Determine the (X, Y) coordinate at the center of the cell enclosing the given text.  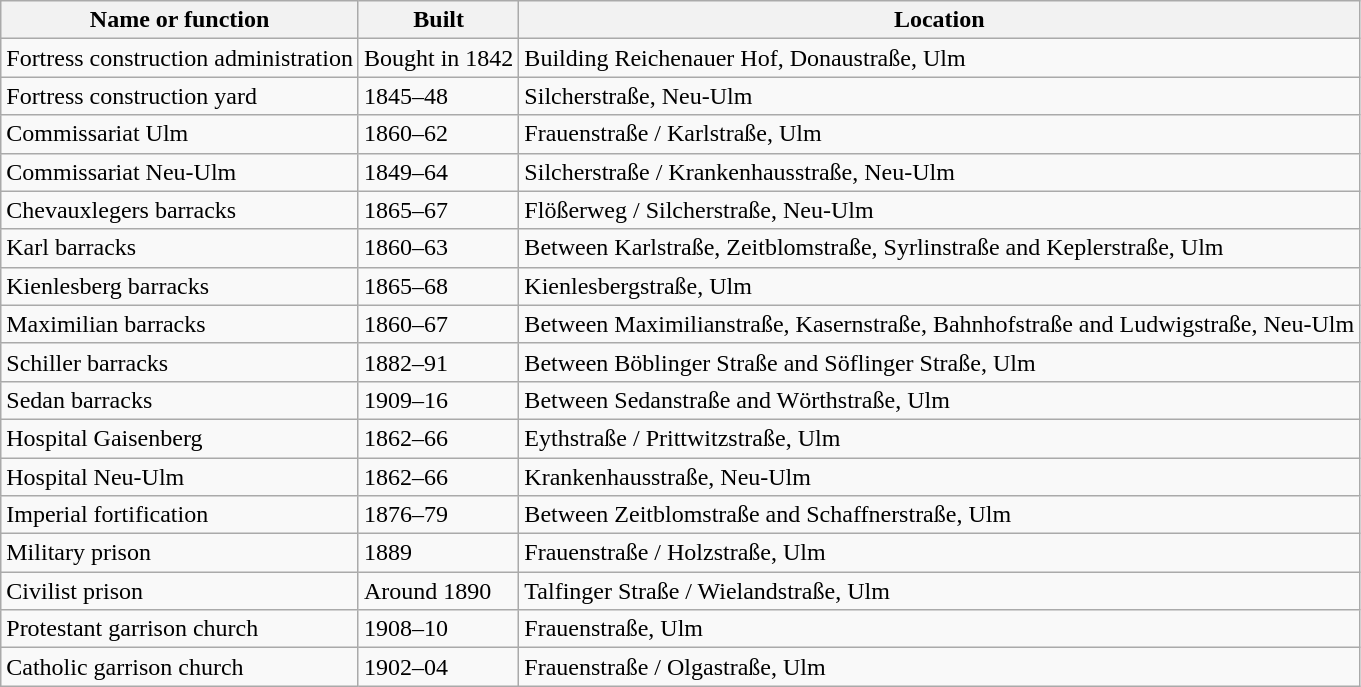
Eythstraße / Prittwitzstraße, Ulm (940, 438)
Commissariat Ulm (180, 134)
Schiller barracks (180, 362)
Chevauxlegers barracks (180, 210)
Commissariat Neu-Ulm (180, 172)
Hospital Gaisenberg (180, 438)
1908–10 (438, 629)
1882–91 (438, 362)
1845–48 (438, 96)
Frauenstraße / Karlstraße, Ulm (940, 134)
Built (438, 20)
Kienlesbergstraße, Ulm (940, 286)
Karl barracks (180, 248)
Protestant garrison church (180, 629)
Sedan barracks (180, 400)
Civilist prison (180, 591)
Military prison (180, 553)
Between Böblinger Straße and Söflinger Straße, Ulm (940, 362)
Location (940, 20)
Hospital Neu-Ulm (180, 477)
Imperial fortification (180, 515)
Kienlesberg barracks (180, 286)
1902–04 (438, 667)
1889 (438, 553)
Maximilian barracks (180, 324)
Fortress construction administration (180, 58)
1865–67 (438, 210)
1860–62 (438, 134)
1865–68 (438, 286)
Talfinger Straße / Wielandstraße, Ulm (940, 591)
Catholic garrison church (180, 667)
Around 1890 (438, 591)
Frauenstraße / Holzstraße, Ulm (940, 553)
Fortress construction yard (180, 96)
Silcherstraße / Krankenhausstraße, Neu-Ulm (940, 172)
Between Zeitblomstraße and Schaffnerstraße, Ulm (940, 515)
Building Reichenauer Hof, Donaustraße, Ulm (940, 58)
Silcherstraße, Neu-Ulm (940, 96)
Name or function (180, 20)
1849–64 (438, 172)
Between Sedanstraße and Wörthstraße, Ulm (940, 400)
Frauenstraße, Ulm (940, 629)
Krankenhausstraße, Neu-Ulm (940, 477)
1860–63 (438, 248)
Frauenstraße / Olgastraße, Ulm (940, 667)
Flößerweg / Silcherstraße, Neu-Ulm (940, 210)
1860–67 (438, 324)
Between Karlstraße, Zeitblomstraße, Syrlinstraße and Keplerstraße, Ulm (940, 248)
Bought in 1842 (438, 58)
Between Maximilianstraße, Kasernstraße, Bahnhofstraße and Ludwigstraße, Neu-Ulm (940, 324)
1909–16 (438, 400)
1876–79 (438, 515)
